Return [x, y] of the center of cell containing provided text 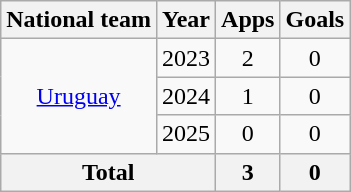
2023 [186, 58]
2024 [186, 96]
Year [186, 20]
Uruguay [79, 96]
National team [79, 20]
1 [248, 96]
3 [248, 172]
Goals [315, 20]
2 [248, 58]
Total [108, 172]
2025 [186, 134]
Apps [248, 20]
